Scan for the cell matching the given text and deliver its (X, Y) coordinate at center. 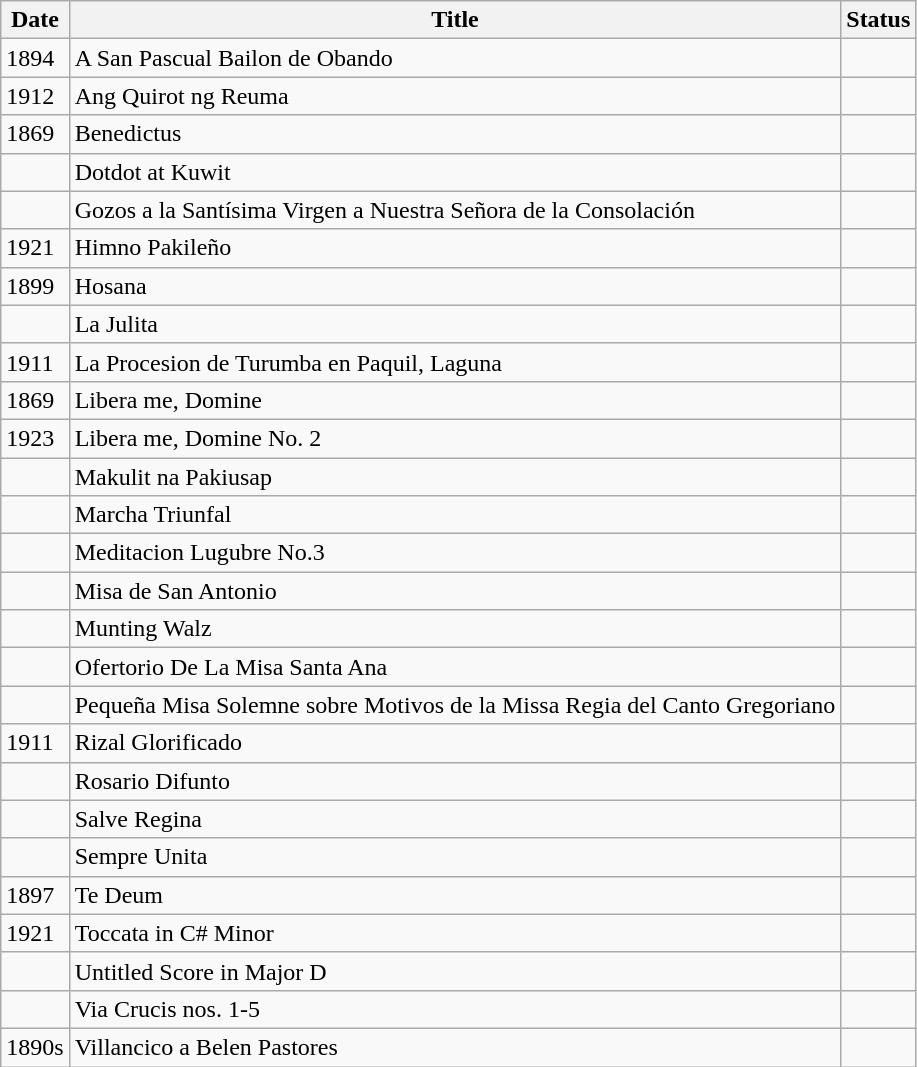
Ang Quirot ng Reuma (455, 96)
Rizal Glorificado (455, 743)
Title (455, 20)
Hosana (455, 286)
Ofertorio De La Misa Santa Ana (455, 667)
1923 (35, 438)
A San Pascual Bailon de Obando (455, 58)
Dotdot at Kuwit (455, 172)
Misa de San Antonio (455, 591)
Toccata in C# Minor (455, 933)
La Julita (455, 324)
Himno Pakileño (455, 248)
Marcha Triunfal (455, 515)
1912 (35, 96)
Salve Regina (455, 819)
Untitled Score in Major D (455, 971)
Libera me, Domine No. 2 (455, 438)
Libera me, Domine (455, 400)
Gozos a la Santísima Virgen a Nuestra Señora de la Consolación (455, 210)
Via Crucis nos. 1-5 (455, 1009)
Munting Walz (455, 629)
Villancico a Belen Pastores (455, 1047)
Rosario Difunto (455, 781)
La Procesion de Turumba en Paquil, Laguna (455, 362)
1890s (35, 1047)
1899 (35, 286)
Sempre Unita (455, 857)
Status (878, 20)
Benedictus (455, 134)
Makulit na Pakiusap (455, 477)
1894 (35, 58)
1897 (35, 895)
Te Deum (455, 895)
Date (35, 20)
Pequeña Misa Solemne sobre Motivos de la Missa Regia del Canto Gregoriano (455, 705)
Meditacion Lugubre No.3 (455, 553)
